Scan for the cell matching the given text and deliver its [x, y] coordinate at center. 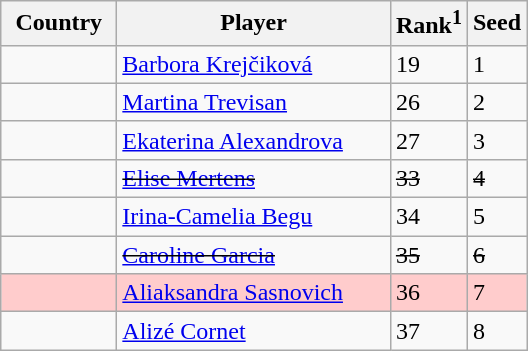
36 [428, 293]
Ekaterina Alexandrova [254, 140]
Player [254, 24]
Seed [496, 24]
Caroline Garcia [254, 255]
2 [496, 102]
Aliaksandra Sasnovich [254, 293]
35 [428, 255]
Barbora Krejčiková [254, 64]
26 [428, 102]
34 [428, 217]
Alizé Cornet [254, 331]
Country [59, 24]
Martina Trevisan [254, 102]
Elise Mertens [254, 178]
19 [428, 64]
6 [496, 255]
33 [428, 178]
8 [496, 331]
3 [496, 140]
27 [428, 140]
Irina-Camelia Begu [254, 217]
5 [496, 217]
37 [428, 331]
1 [496, 64]
Rank1 [428, 24]
4 [496, 178]
7 [496, 293]
